Find where the given text appears and provide that cell's center as (x, y) coordinate. 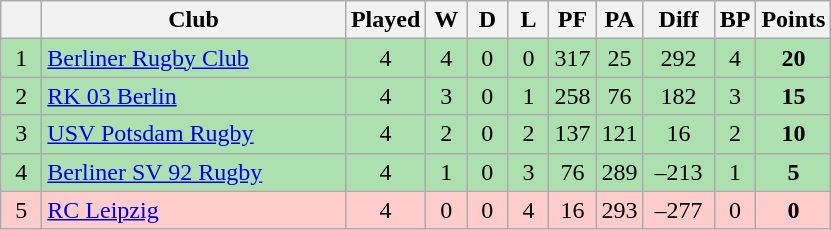
D (488, 20)
25 (620, 58)
–277 (678, 210)
137 (572, 134)
Berliner Rugby Club (194, 58)
Diff (678, 20)
USV Potsdam Rugby (194, 134)
PF (572, 20)
Played (385, 20)
293 (620, 210)
317 (572, 58)
Points (794, 20)
RC Leipzig (194, 210)
RK 03 Berlin (194, 96)
10 (794, 134)
L (528, 20)
W (446, 20)
–213 (678, 172)
20 (794, 58)
15 (794, 96)
182 (678, 96)
292 (678, 58)
Berliner SV 92 Rugby (194, 172)
258 (572, 96)
121 (620, 134)
PA (620, 20)
Club (194, 20)
BP (735, 20)
289 (620, 172)
